Determine the (x, y) coordinate at the center of the cell enclosing the given text.  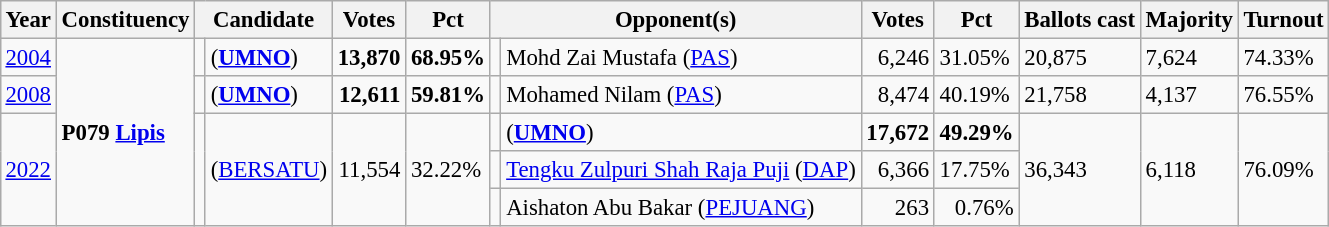
Aishaton Abu Bakar (PEJUANG) (681, 208)
36,343 (1080, 170)
2008 (28, 95)
0.76% (976, 208)
Ballots cast (1080, 20)
76.55% (1284, 95)
Tengku Zulpuri Shah Raja Puji (DAP) (681, 170)
Constituency (125, 20)
76.09% (1284, 170)
21,758 (1080, 95)
68.95% (448, 57)
6,118 (1189, 170)
P079 Lipis (125, 132)
Mohamed Nilam (PAS) (681, 95)
Opponent(s) (676, 20)
2022 (28, 170)
13,870 (368, 57)
(BERSATU) (268, 170)
11,554 (368, 170)
40.19% (976, 95)
31.05% (976, 57)
74.33% (1284, 57)
Mohd Zai Mustafa (PAS) (681, 57)
263 (898, 208)
20,875 (1080, 57)
59.81% (448, 95)
49.29% (976, 133)
Candidate (264, 20)
17,672 (898, 133)
17.75% (976, 170)
6,366 (898, 170)
2004 (28, 57)
6,246 (898, 57)
8,474 (898, 95)
12,611 (368, 95)
4,137 (1189, 95)
Year (28, 20)
Majority (1189, 20)
Turnout (1284, 20)
32.22% (448, 170)
7,624 (1189, 57)
